Return the (X, Y) coordinate for the center point of the cell that contains the specified text.  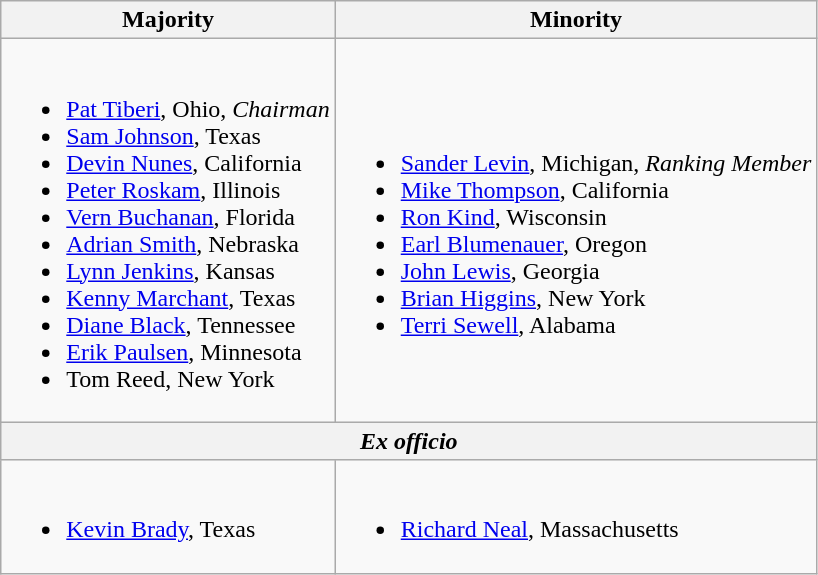
Richard Neal, Massachusetts (576, 516)
Kevin Brady, Texas (168, 516)
Ex officio (409, 441)
Majority (168, 20)
Minority (576, 20)
